Find where the given text appears and provide that cell's center as [x, y] coordinate. 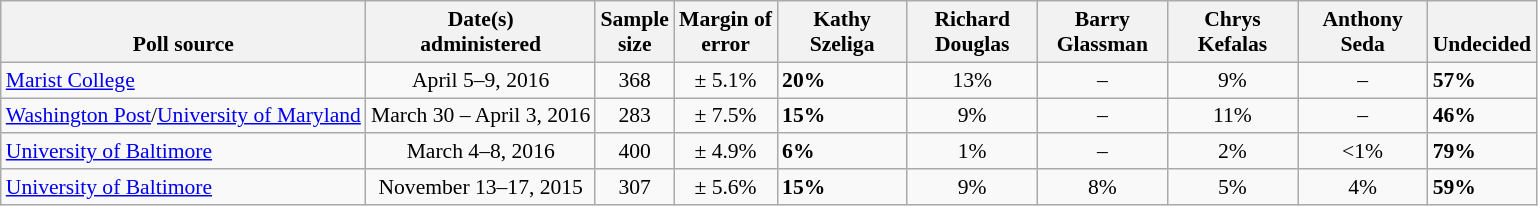
Poll source [184, 32]
<1% [1363, 152]
KathySzeliga [842, 32]
Samplesize [634, 32]
± 5.6% [726, 187]
8% [1102, 187]
± 5.1% [726, 80]
57% [1482, 80]
RichardDouglas [972, 32]
Date(s)administered [481, 32]
59% [1482, 187]
20% [842, 80]
6% [842, 152]
AnthonySeda [1363, 32]
79% [1482, 152]
ChrysKefalas [1232, 32]
Margin oferror [726, 32]
March 30 – April 3, 2016 [481, 116]
Washington Post/University of Maryland [184, 116]
46% [1482, 116]
400 [634, 152]
Undecided [1482, 32]
368 [634, 80]
April 5–9, 2016 [481, 80]
± 7.5% [726, 116]
BarryGlassman [1102, 32]
283 [634, 116]
1% [972, 152]
Marist College [184, 80]
November 13–17, 2015 [481, 187]
2% [1232, 152]
March 4–8, 2016 [481, 152]
4% [1363, 187]
307 [634, 187]
5% [1232, 187]
± 4.9% [726, 152]
11% [1232, 116]
13% [972, 80]
